Provide the [x, y] coordinate of the cell's center where the given text is located.  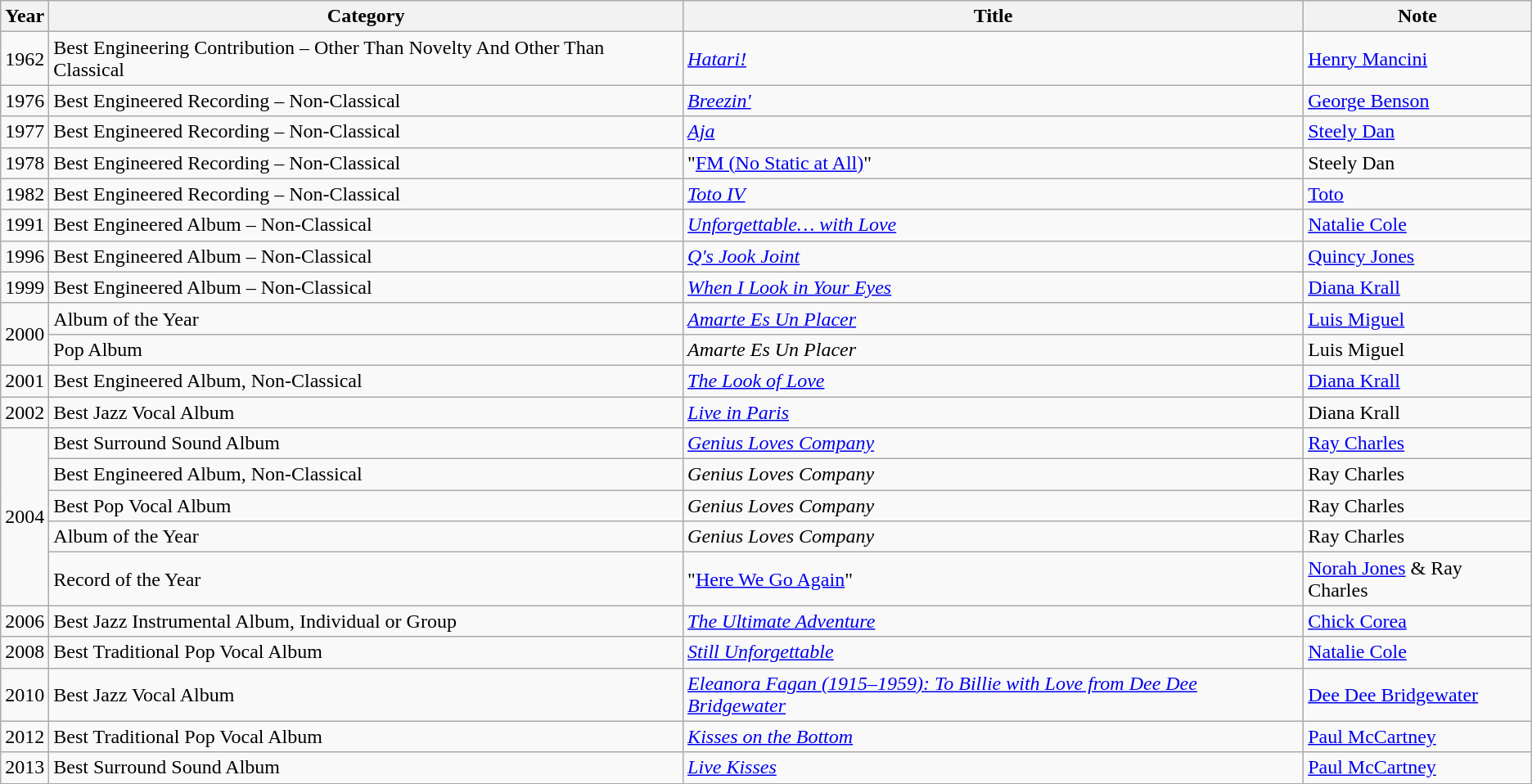
The Look of Love [994, 381]
Toto IV [994, 194]
2002 [25, 412]
Aja [994, 132]
"Here We Go Again" [994, 579]
Live in Paris [994, 412]
Q's Jook Joint [994, 256]
Norah Jones & Ray Charles [1417, 579]
Best Pop Vocal Album [367, 506]
Best Engineering Contribution – Other Than Novelty And Other Than Classical [367, 59]
Kisses on the Bottom [994, 737]
1999 [25, 287]
1982 [25, 194]
1976 [25, 101]
Live Kisses [994, 768]
Breezin' [994, 101]
Dee Dee Bridgewater [1417, 694]
Category [367, 16]
Henry Mancini [1417, 59]
Toto [1417, 194]
2001 [25, 381]
Pop Album [367, 349]
Title [994, 16]
George Benson [1417, 101]
Chick Corea [1417, 621]
Record of the Year [367, 579]
When I Look in Your Eyes [994, 287]
Eleanora Fagan (1915–1959): To Billie with Love from Dee Dee Bridgewater [994, 694]
Note [1417, 16]
Best Jazz Instrumental Album, Individual or Group [367, 621]
1962 [25, 59]
1996 [25, 256]
2006 [25, 621]
Hatari! [994, 59]
Quincy Jones [1417, 256]
2000 [25, 334]
2008 [25, 652]
1977 [25, 132]
The Ultimate Adventure [994, 621]
Unforgettable… with Love [994, 225]
1991 [25, 225]
Year [25, 16]
2012 [25, 737]
2004 [25, 517]
2010 [25, 694]
2013 [25, 768]
"FM (No Static at All)" [994, 163]
1978 [25, 163]
Still Unforgettable [994, 652]
